Return the (x, y) coordinate for the center point of the cell that contains the specified text.  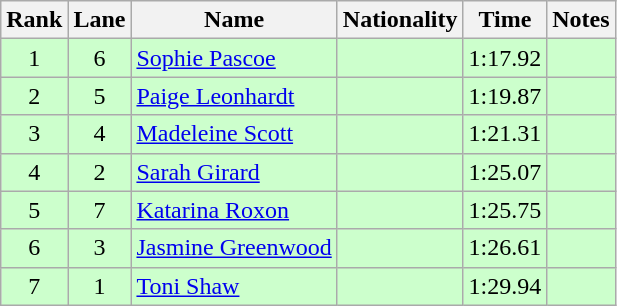
1:17.92 (505, 58)
Nationality (400, 20)
Toni Shaw (234, 286)
1:25.75 (505, 210)
Name (234, 20)
1:29.94 (505, 286)
Rank (34, 20)
Sophie Pascoe (234, 58)
Sarah Girard (234, 172)
1:21.31 (505, 134)
1:26.61 (505, 248)
Paige Leonhardt (234, 96)
Jasmine Greenwood (234, 248)
1:25.07 (505, 172)
Lane (100, 20)
Madeleine Scott (234, 134)
Katarina Roxon (234, 210)
Notes (581, 20)
1:19.87 (505, 96)
Time (505, 20)
